From the cell containing the given text, extract its center point as (X, Y) coordinate. 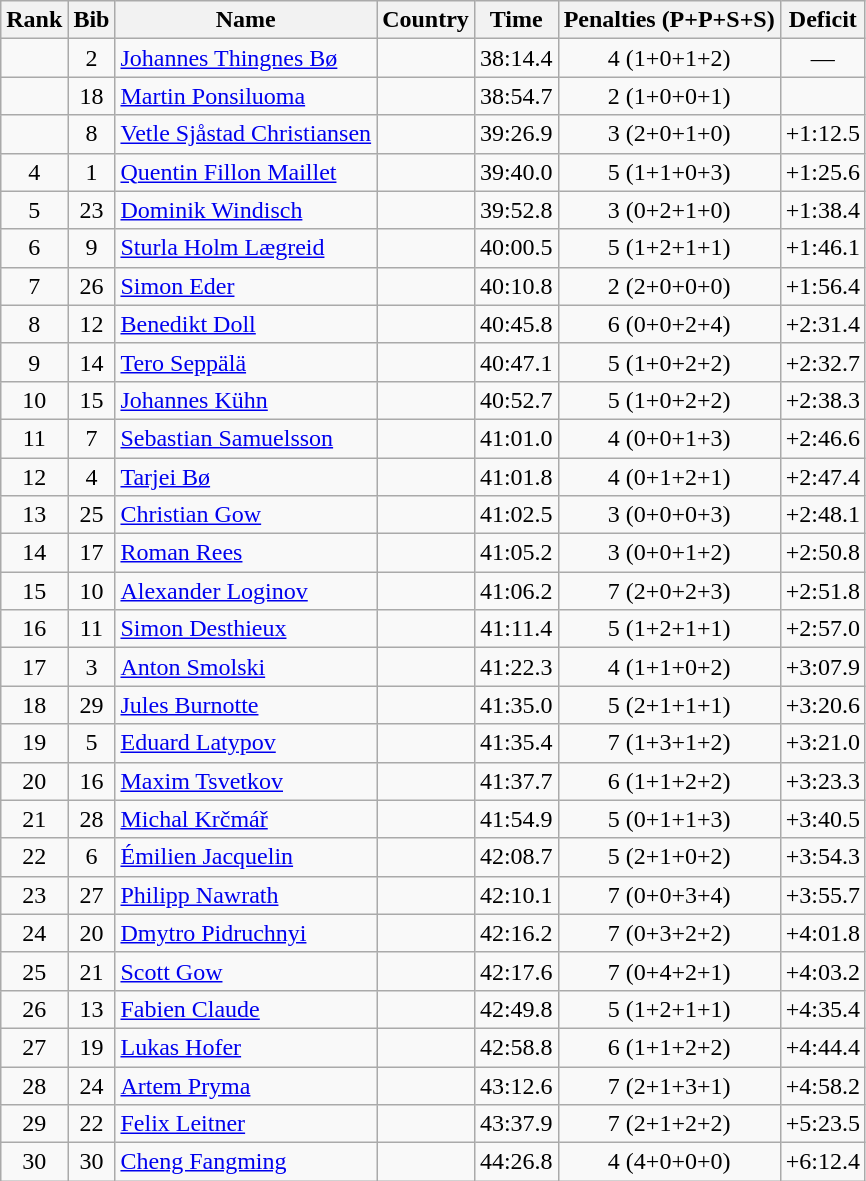
Benedikt Doll (246, 324)
3 (0+2+1+0) (669, 210)
Jules Burnotte (246, 705)
+3:20.6 (822, 705)
Artem Pryma (246, 1085)
42:16.2 (516, 933)
Quentin Fillon Maillet (246, 172)
41:05.2 (516, 553)
Dmytro Pidruchnyi (246, 933)
+2:38.3 (822, 400)
41:11.4 (516, 629)
+3:40.5 (822, 819)
+2:47.4 (822, 477)
Rank (34, 20)
Dominik Windisch (246, 210)
+2:31.4 (822, 324)
3 (2+0+1+0) (669, 134)
Simon Desthieux (246, 629)
3 (0+0+0+3) (669, 515)
+1:56.4 (822, 286)
Martin Ponsiluoma (246, 96)
41:22.3 (516, 667)
Bib (92, 20)
40:00.5 (516, 248)
41:01.8 (516, 477)
40:10.8 (516, 286)
Time (516, 20)
42:08.7 (516, 857)
+3:55.7 (822, 895)
+1:38.4 (822, 210)
+2:57.0 (822, 629)
Maxim Tsvetkov (246, 781)
+2:51.8 (822, 591)
Simon Eder (246, 286)
4 (0+1+2+1) (669, 477)
42:17.6 (516, 971)
Country (426, 20)
Cheng Fangming (246, 1162)
2 (2+0+0+0) (669, 286)
+2:32.7 (822, 362)
41:06.2 (516, 591)
39:26.9 (516, 134)
Felix Leitner (246, 1124)
7 (0+4+2+1) (669, 971)
Scott Gow (246, 971)
+4:44.4 (822, 1047)
4 (0+0+1+3) (669, 438)
3 (0+0+1+2) (669, 553)
2 (1+0+0+1) (669, 96)
39:40.0 (516, 172)
+3:21.0 (822, 743)
Deficit (822, 20)
40:52.7 (516, 400)
43:37.9 (516, 1124)
Anton Smolski (246, 667)
Sturla Holm Lægreid (246, 248)
Roman Rees (246, 553)
40:47.1 (516, 362)
6 (0+0+2+4) (669, 324)
+3:23.3 (822, 781)
42:58.8 (516, 1047)
Penalties (P+P+S+S) (669, 20)
— (822, 58)
2 (92, 58)
40:45.8 (516, 324)
7 (0+0+3+4) (669, 895)
41:02.5 (516, 515)
+2:46.6 (822, 438)
Johannes Thingnes Bø (246, 58)
41:37.7 (516, 781)
+3:54.3 (822, 857)
+4:01.8 (822, 933)
4 (1+0+1+2) (669, 58)
41:01.0 (516, 438)
4 (4+0+0+0) (669, 1162)
7 (2+1+2+2) (669, 1124)
Sebastian Samuelsson (246, 438)
5 (2+1+1+1) (669, 705)
Émilien Jacquelin (246, 857)
+2:50.8 (822, 553)
Tarjei Bø (246, 477)
7 (2+1+3+1) (669, 1085)
Vetle Sjåstad Christiansen (246, 134)
+4:35.4 (822, 1009)
44:26.8 (516, 1162)
43:12.6 (516, 1085)
5 (2+1+0+2) (669, 857)
5 (1+1+0+3) (669, 172)
+1:25.6 (822, 172)
7 (2+0+2+3) (669, 591)
+1:46.1 (822, 248)
38:54.7 (516, 96)
+1:12.5 (822, 134)
Eduard Latypov (246, 743)
42:49.8 (516, 1009)
4 (1+1+0+2) (669, 667)
+4:58.2 (822, 1085)
41:35.0 (516, 705)
Name (246, 20)
Lukas Hofer (246, 1047)
7 (0+3+2+2) (669, 933)
1 (92, 172)
5 (0+1+1+3) (669, 819)
Christian Gow (246, 515)
41:54.9 (516, 819)
Tero Seppälä (246, 362)
42:10.1 (516, 895)
7 (1+3+1+2) (669, 743)
+5:23.5 (822, 1124)
Philipp Nawrath (246, 895)
+6:12.4 (822, 1162)
41:35.4 (516, 743)
+4:03.2 (822, 971)
Johannes Kühn (246, 400)
39:52.8 (516, 210)
Michal Krčmář (246, 819)
Fabien Claude (246, 1009)
+2:48.1 (822, 515)
38:14.4 (516, 58)
+3:07.9 (822, 667)
3 (92, 667)
Alexander Loginov (246, 591)
